From the cell containing the given text, extract its center point as [X, Y] coordinate. 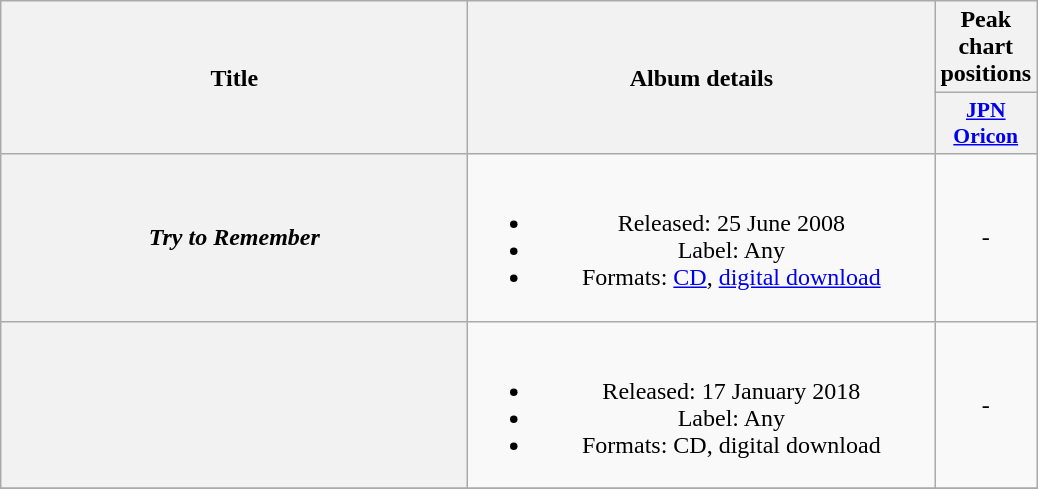
Released: 17 January 2018Label: AnyFormats: CD, digital download [702, 404]
JPNOricon [986, 124]
Try to Remember [234, 238]
Released: 25 June 2008Label: AnyFormats: CD, digital download [702, 238]
Peak chart positions [986, 47]
Album details [702, 78]
Title [234, 78]
